Capture the cell that displays the provided text and extract its [x, y] central coordinate. 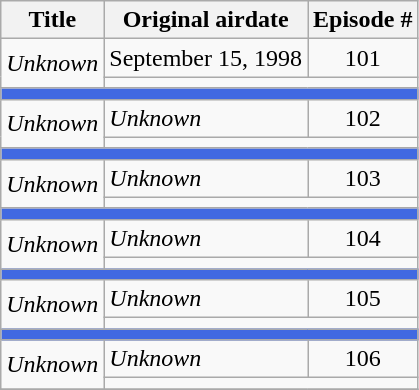
September 15, 1998 [206, 58]
Title [52, 20]
102 [363, 118]
101 [363, 58]
105 [363, 299]
103 [363, 178]
104 [363, 238]
Original airdate [206, 20]
106 [363, 359]
Episode # [363, 20]
